Return the (X, Y) coordinate for the center point of the cell that contains the specified text.  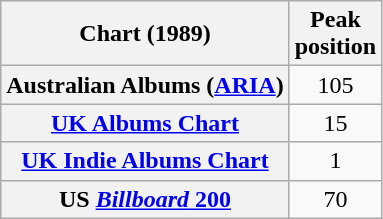
Peakposition (335, 34)
US Billboard 200 (145, 199)
1 (335, 161)
Australian Albums (ARIA) (145, 85)
Chart (1989) (145, 34)
70 (335, 199)
15 (335, 123)
UK Indie Albums Chart (145, 161)
UK Albums Chart (145, 123)
105 (335, 85)
